Provide the (X, Y) coordinate of the cell's center where the given text is located.  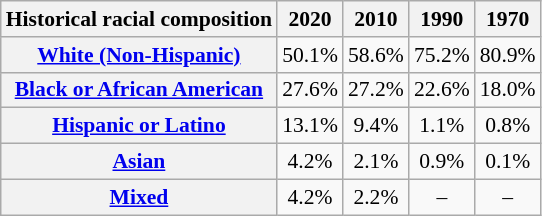
0.8% (508, 126)
Mixed (139, 197)
1970 (508, 19)
9.4% (376, 126)
0.1% (508, 162)
1990 (442, 19)
0.9% (442, 162)
Asian (139, 162)
Hispanic or Latino (139, 126)
27.2% (376, 90)
Black or African American (139, 90)
1.1% (442, 126)
Historical racial composition (139, 19)
22.6% (442, 90)
75.2% (442, 55)
50.1% (310, 55)
2.2% (376, 197)
13.1% (310, 126)
White (Non-Hispanic) (139, 55)
18.0% (508, 90)
2010 (376, 19)
27.6% (310, 90)
2020 (310, 19)
2.1% (376, 162)
58.6% (376, 55)
80.9% (508, 55)
